Find where the given text appears and provide that cell's center as [X, Y] coordinate. 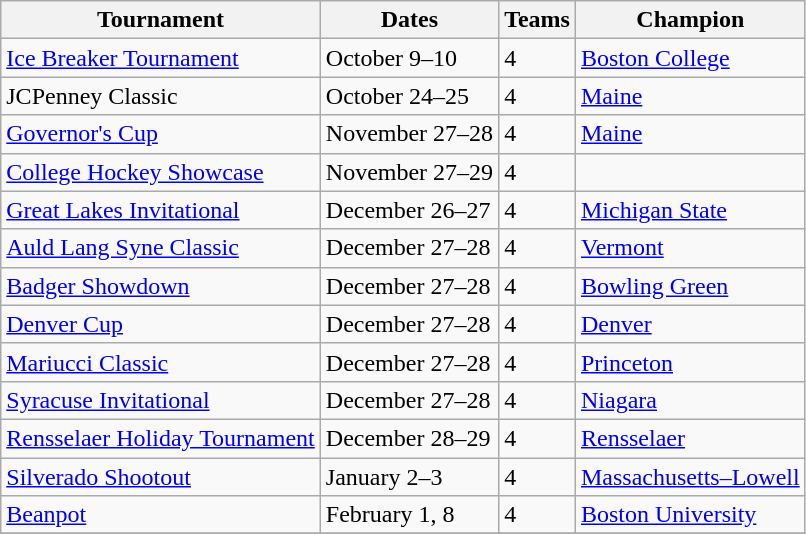
College Hockey Showcase [161, 172]
Auld Lang Syne Classic [161, 248]
November 27–28 [409, 134]
Badger Showdown [161, 286]
Princeton [690, 362]
December 28–29 [409, 438]
Vermont [690, 248]
December 26–27 [409, 210]
Tournament [161, 20]
Bowling Green [690, 286]
February 1, 8 [409, 515]
Massachusetts–Lowell [690, 477]
January 2–3 [409, 477]
October 24–25 [409, 96]
Silverado Shootout [161, 477]
Governor's Cup [161, 134]
Dates [409, 20]
Mariucci Classic [161, 362]
Niagara [690, 400]
Great Lakes Invitational [161, 210]
Syracuse Invitational [161, 400]
Beanpot [161, 515]
Rensselaer [690, 438]
Ice Breaker Tournament [161, 58]
Rensselaer Holiday Tournament [161, 438]
October 9–10 [409, 58]
November 27–29 [409, 172]
Boston College [690, 58]
Denver Cup [161, 324]
Boston University [690, 515]
Michigan State [690, 210]
Denver [690, 324]
Champion [690, 20]
Teams [538, 20]
JCPenney Classic [161, 96]
